Locate the cell with the specified text and output its [x, y] center coordinate. 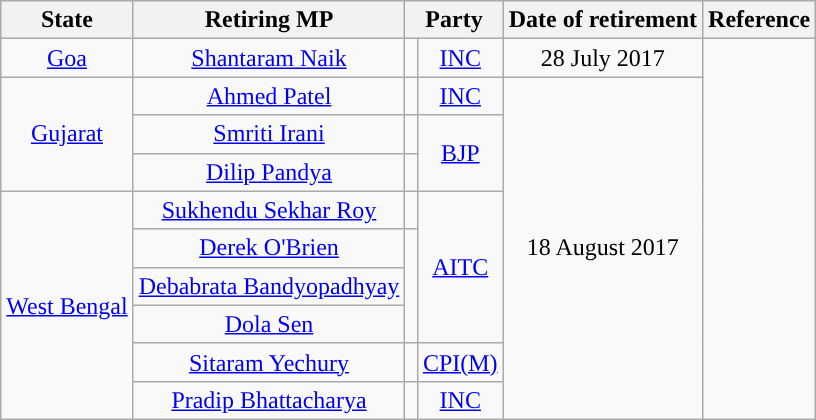
Sukhendu Sekhar Roy [269, 210]
Sitaram Yechury [269, 362]
Retiring MP [269, 20]
Dola Sen [269, 324]
18 August 2017 [602, 248]
Smriti Irani [269, 134]
Ahmed Patel [269, 96]
CPI(M) [460, 362]
Debabrata Bandyopadhyay [269, 286]
Shantaram Naik [269, 58]
Gujarat [67, 134]
Goa [67, 58]
State [67, 20]
BJP [460, 153]
AITC [460, 267]
West Bengal [67, 305]
Dilip Pandya [269, 172]
Date of retirement [602, 20]
Party [454, 20]
Pradip Bhattacharya [269, 400]
28 July 2017 [602, 58]
Reference [760, 20]
Derek O'Brien [269, 248]
